Output the [x, y] coordinate of the center of the cell containing the given text.  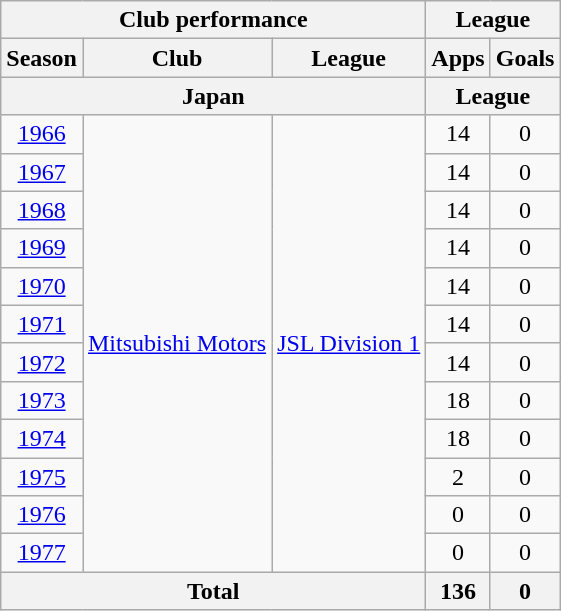
Season [42, 58]
1969 [42, 248]
1968 [42, 210]
JSL Division 1 [349, 344]
1972 [42, 362]
Total [214, 591]
Mitsubishi Motors [176, 344]
Goals [525, 58]
Club [176, 58]
Club performance [214, 20]
1971 [42, 324]
1967 [42, 172]
1976 [42, 515]
1970 [42, 286]
1975 [42, 477]
1966 [42, 134]
2 [458, 477]
1974 [42, 438]
Japan [214, 96]
1977 [42, 553]
136 [458, 591]
Apps [458, 58]
1973 [42, 400]
